Output the (x, y) coordinate of the center of the cell containing the given text.  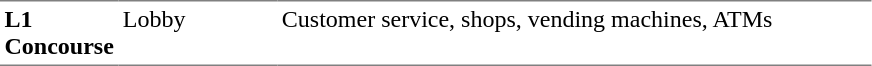
L1Concourse (59, 33)
Lobby (198, 33)
Customer service, shops, vending machines, ATMs (574, 33)
